Capture the cell that displays the provided text and extract its [X, Y] central coordinate. 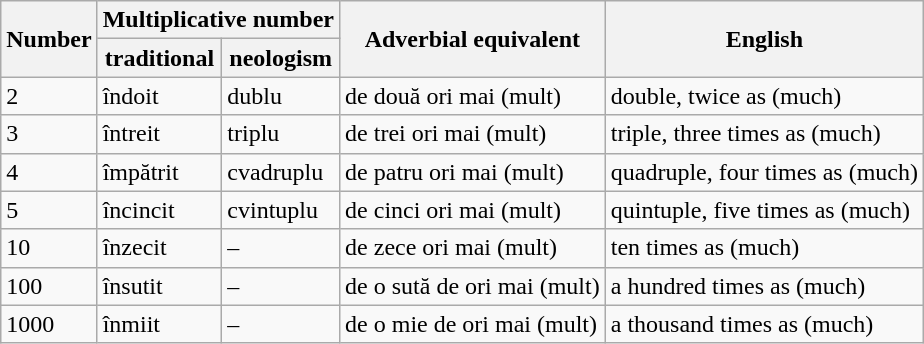
English [764, 39]
cvintuplu [281, 210]
a hundred times as (much) [764, 286]
de o sută de ori mai (mult) [473, 286]
3 [49, 134]
de patru ori mai (mult) [473, 172]
îndoit [160, 96]
dublu [281, 96]
4 [49, 172]
1000 [49, 324]
double, twice as (much) [764, 96]
de zece ori mai (mult) [473, 248]
de cinci ori mai (mult) [473, 210]
quadruple, four times as (much) [764, 172]
5 [49, 210]
triple, three times as (much) [764, 134]
triplu [281, 134]
a thousand times as (much) [764, 324]
înmiit [160, 324]
înzecit [160, 248]
traditional [160, 58]
2 [49, 96]
de două ori mai (mult) [473, 96]
neologism [281, 58]
împătrit [160, 172]
100 [49, 286]
întreit [160, 134]
Multiplicative number [218, 20]
de trei ori mai (mult) [473, 134]
cvadruplu [281, 172]
de o mie de ori mai (mult) [473, 324]
quintuple, five times as (much) [764, 210]
însutit [160, 286]
Adverbial equivalent [473, 39]
încincit [160, 210]
ten times as (much) [764, 248]
10 [49, 248]
Number [49, 39]
